Return the [X, Y] coordinate for the center point of the cell that contains the specified text.  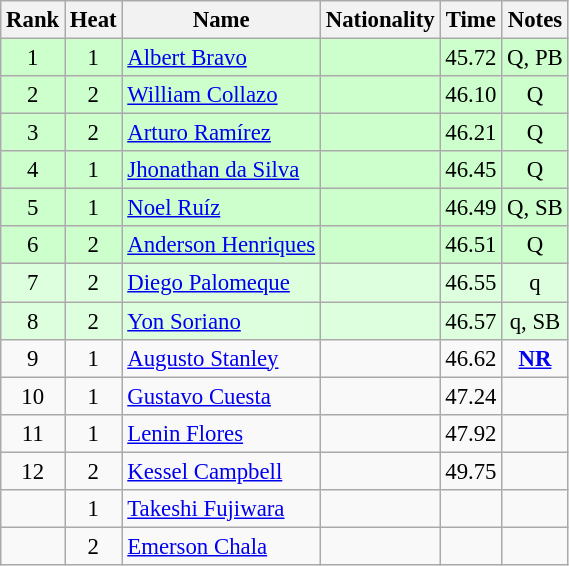
Emerson Chala [222, 546]
4 [33, 170]
7 [33, 283]
Time [471, 20]
Augusto Stanley [222, 358]
q, SB [535, 321]
46.45 [471, 170]
49.75 [471, 471]
Anderson Henriques [222, 245]
46.49 [471, 208]
Lenin Flores [222, 433]
46.51 [471, 245]
11 [33, 433]
10 [33, 396]
Takeshi Fujiwara [222, 509]
Diego Palomeque [222, 283]
3 [33, 133]
Notes [535, 20]
45.72 [471, 58]
Noel Ruíz [222, 208]
Jhonathan da Silva [222, 170]
46.62 [471, 358]
Kessel Campbell [222, 471]
Nationality [380, 20]
Q, SB [535, 208]
q [535, 283]
Heat [94, 20]
9 [33, 358]
Q, PB [535, 58]
8 [33, 321]
12 [33, 471]
Rank [33, 20]
Gustavo Cuesta [222, 396]
Arturo Ramírez [222, 133]
5 [33, 208]
46.21 [471, 133]
46.10 [471, 95]
47.92 [471, 433]
Albert Bravo [222, 58]
47.24 [471, 396]
Name [222, 20]
Yon Soriano [222, 321]
46.55 [471, 283]
6 [33, 245]
NR [535, 358]
William Collazo [222, 95]
46.57 [471, 321]
